Scan for the cell matching the given text and deliver its (X, Y) coordinate at center. 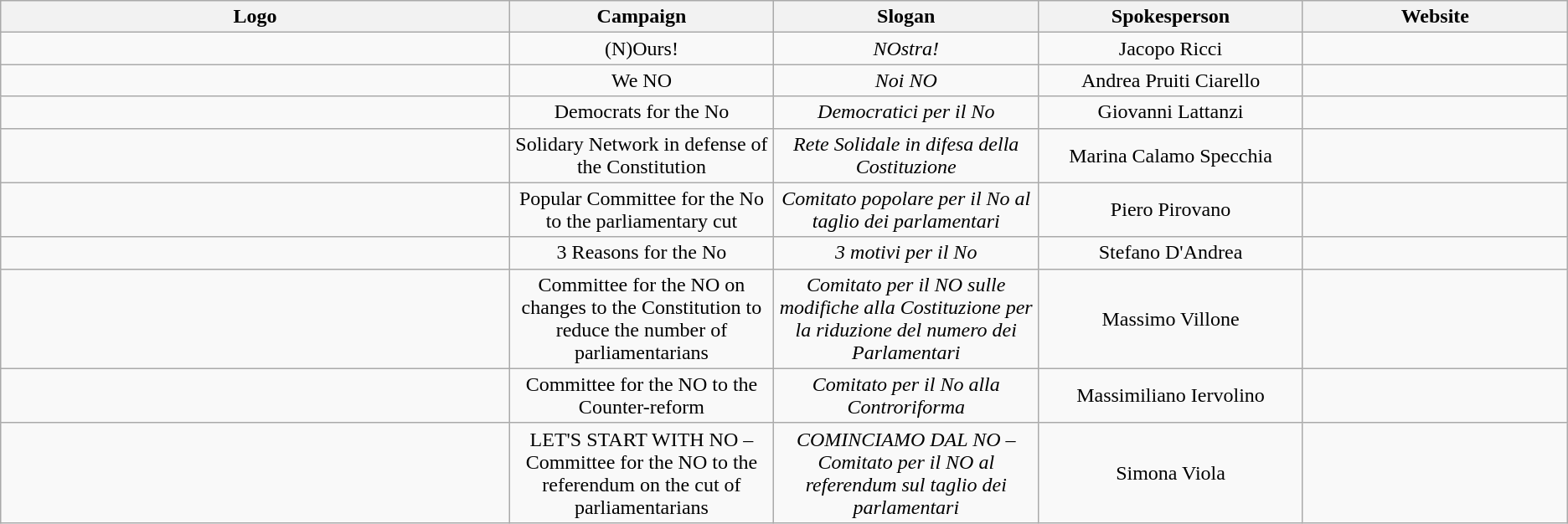
Stefano D'Andrea (1171, 253)
Jacopo Ricci (1171, 49)
Andrea Pruiti Ciarello (1171, 80)
Campaign (642, 17)
Piero Pirovano (1171, 209)
Popular Committee for the No to the parliamentary cut (642, 209)
Comitato per il No alla Controriforma (906, 395)
Solidary Network in defense of the Constitution (642, 156)
Comitato popolare per il No al taglio dei parlamentari (906, 209)
Marina Calamo Specchia (1171, 156)
COMINCIAMO DAL NO – Comitato per il NO al referendum sul taglio dei parlamentari (906, 472)
Democrats for the No (642, 112)
Giovanni Lattanzi (1171, 112)
Democratici per il No (906, 112)
Website (1435, 17)
Comitato per il NO sulle modifiche alla Costituzione per la riduzione del numero dei Parlamentari (906, 318)
Massimo Villone (1171, 318)
Simona Viola (1171, 472)
Slogan (906, 17)
Noi NO (906, 80)
(N)Ours! (642, 49)
Rete Solidale in difesa della Costituzione (906, 156)
Massimiliano Iervolino (1171, 395)
NOstra! (906, 49)
Spokesperson (1171, 17)
3 Reasons for the No (642, 253)
Committee for the NO on changes to the Constitution to reduce the number of parliamentarians (642, 318)
We NO (642, 80)
LET'S START WITH NO – Committee for the NO to the referendum on the cut of parliamentarians (642, 472)
Committee for the NO to the Counter-reform (642, 395)
3 motivi per il No (906, 253)
Logo (255, 17)
